Return the [x, y] coordinate for the center point of the cell that contains the specified text.  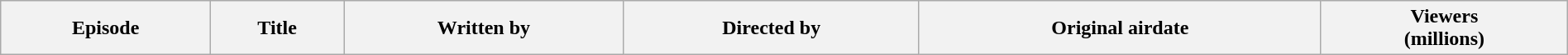
Title [278, 28]
Viewers(millions) [1444, 28]
Original airdate [1120, 28]
Directed by [771, 28]
Written by [485, 28]
Episode [106, 28]
